Identify which cell holds the provided text, then report its [X, Y] central coordinate. 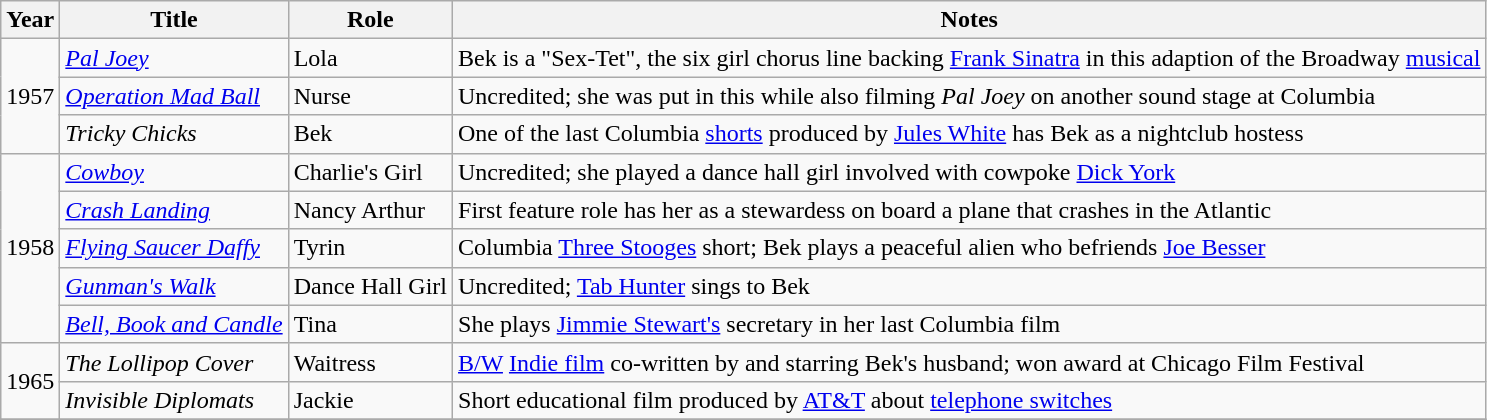
1965 [30, 381]
Invisible Diplomats [174, 400]
Gunman's Walk [174, 286]
Operation Mad Ball [174, 96]
Crash Landing [174, 210]
She plays Jimmie Stewart's secretary in her last Columbia film [970, 324]
1957 [30, 96]
Role [370, 20]
Jackie [370, 400]
Bell, Book and Candle [174, 324]
Title [174, 20]
Uncredited; she was put in this while also filming Pal Joey on another sound stage at Columbia [970, 96]
Bek is a "Sex-Tet", the six girl chorus line backing Frank Sinatra in this adaption of the Broadway musical [970, 58]
Nancy Arthur [370, 210]
First feature role has her as a stewardess on board a plane that crashes in the Atlantic [970, 210]
Nurse [370, 96]
Dance Hall Girl [370, 286]
Columbia Three Stooges short; Bek plays a peaceful alien who befriends Joe Besser [970, 248]
Cowboy [174, 172]
Waitress [370, 362]
Pal Joey [174, 58]
Tyrin [370, 248]
Tina [370, 324]
1958 [30, 248]
The Lollipop Cover [174, 362]
Tricky Chicks [174, 134]
Flying Saucer Daffy [174, 248]
Short educational film produced by AT&T about telephone switches [970, 400]
Year [30, 20]
Lola [370, 58]
B/W Indie film co-written by and starring Bek's husband; won award at Chicago Film Festival [970, 362]
Uncredited; she played a dance hall girl involved with cowpoke Dick York [970, 172]
Charlie's Girl [370, 172]
Bek [370, 134]
One of the last Columbia shorts produced by Jules White has Bek as a nightclub hostess [970, 134]
Uncredited; Tab Hunter sings to Bek [970, 286]
Notes [970, 20]
